Pinpoint the cell where the given text exists, returning its [X, Y] midpoint coordinate. 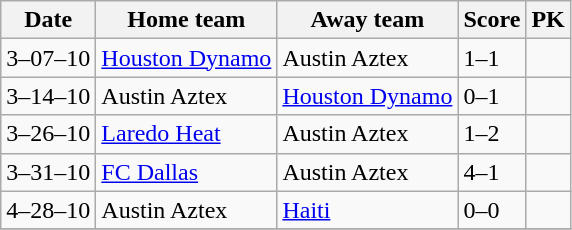
FC Dallas [186, 172]
0–0 [492, 210]
4–1 [492, 172]
0–1 [492, 96]
Away team [368, 20]
1–1 [492, 58]
Score [492, 20]
Laredo Heat [186, 134]
Haiti [368, 210]
3–31–10 [48, 172]
4–28–10 [48, 210]
PK [548, 20]
Date [48, 20]
3–07–10 [48, 58]
Home team [186, 20]
3–26–10 [48, 134]
1–2 [492, 134]
3–14–10 [48, 96]
